Provide the [X, Y] coordinate of the cell's center where the given text is located.  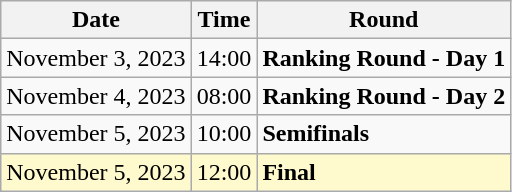
Semifinals [384, 134]
Date [96, 20]
12:00 [224, 172]
November 3, 2023 [96, 58]
08:00 [224, 96]
Ranking Round - Day 2 [384, 96]
Final [384, 172]
November 4, 2023 [96, 96]
10:00 [224, 134]
14:00 [224, 58]
Ranking Round - Day 1 [384, 58]
Round [384, 20]
Time [224, 20]
